Identify which cell holds the provided text, then report its [X, Y] central coordinate. 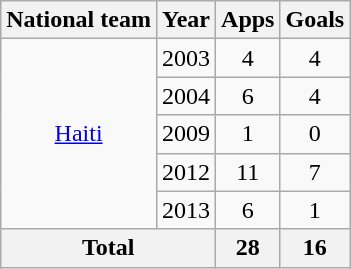
16 [315, 248]
Haiti [79, 134]
11 [248, 172]
Year [186, 20]
2004 [186, 96]
7 [315, 172]
28 [248, 248]
0 [315, 134]
Goals [315, 20]
2013 [186, 210]
2003 [186, 58]
Apps [248, 20]
Total [108, 248]
2009 [186, 134]
National team [79, 20]
2012 [186, 172]
